Output the (x, y) coordinate of the center of the cell containing the given text.  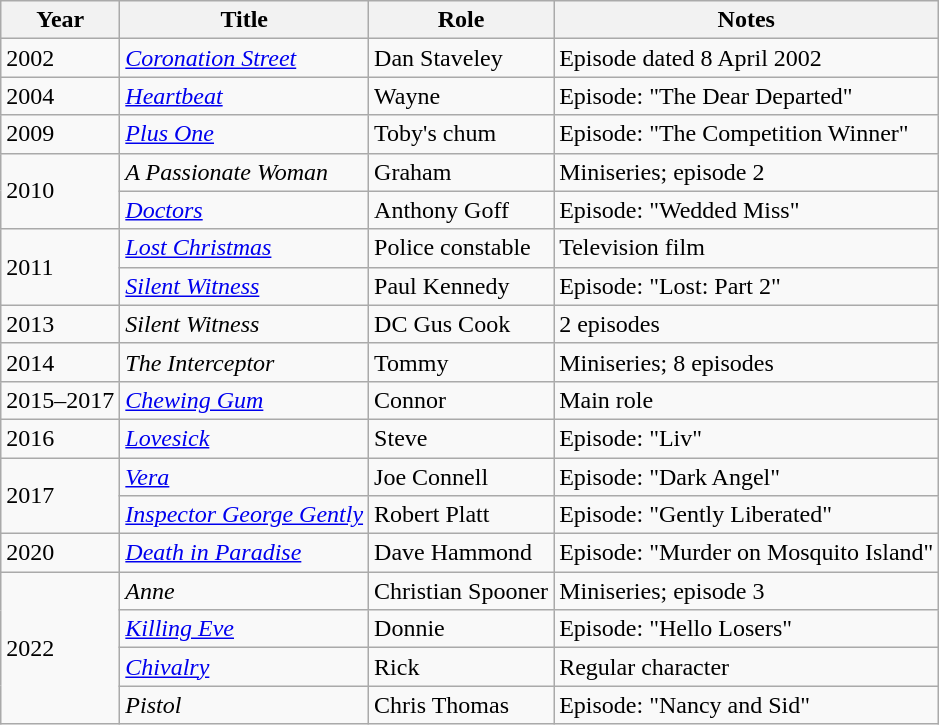
Role (462, 20)
Episode: "Hello Losers" (746, 629)
Christian Spooner (462, 591)
2013 (60, 324)
Miniseries; episode 2 (746, 172)
Title (244, 20)
Pistol (244, 705)
2016 (60, 438)
Rick (462, 667)
Miniseries; episode 3 (746, 591)
Wayne (462, 96)
Episode: "Dark Angel" (746, 477)
Graham (462, 172)
Coronation Street (244, 58)
2022 (60, 648)
The Interceptor (244, 362)
Anne (244, 591)
Miniseries; 8 episodes (746, 362)
2002 (60, 58)
Paul Kennedy (462, 286)
Episode: "Lost: Part 2" (746, 286)
Notes (746, 20)
Doctors (244, 210)
Vera (244, 477)
2011 (60, 267)
Dan Staveley (462, 58)
Heartbeat (244, 96)
DC Gus Cook (462, 324)
2009 (60, 134)
Episode: "Gently Liberated" (746, 515)
Episode: "The Competition Winner" (746, 134)
2 episodes (746, 324)
Inspector George Gently (244, 515)
Steve (462, 438)
Television film (746, 248)
2004 (60, 96)
2010 (60, 191)
Episode: "The Dear Departed" (746, 96)
Death in Paradise (244, 553)
Episode dated 8 April 2002 (746, 58)
Anthony Goff (462, 210)
2020 (60, 553)
Chris Thomas (462, 705)
Episode: "Liv" (746, 438)
Killing Eve (244, 629)
A Passionate Woman (244, 172)
2017 (60, 496)
Toby's chum (462, 134)
2015–2017 (60, 400)
Year (60, 20)
Connor (462, 400)
Lost Christmas (244, 248)
Tommy (462, 362)
Lovesick (244, 438)
Episode: "Wedded Miss" (746, 210)
Dave Hammond (462, 553)
2014 (60, 362)
Police constable (462, 248)
Episode: "Murder on Mosquito Island" (746, 553)
Regular character (746, 667)
Donnie (462, 629)
Main role (746, 400)
Plus One (244, 134)
Chewing Gum (244, 400)
Chivalry (244, 667)
Robert Platt (462, 515)
Episode: "Nancy and Sid" (746, 705)
Joe Connell (462, 477)
